Determine the [x, y] coordinate at the center of the cell enclosing the given text.  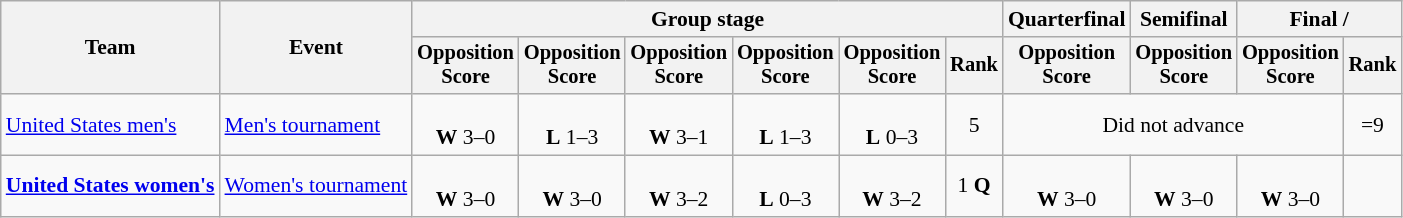
Team [110, 48]
Women's tournament [316, 186]
W 3–1 [678, 124]
1 Q [974, 186]
United States women's [110, 186]
Final / [1319, 19]
Semifinal [1184, 19]
United States men's [110, 124]
Quarterfinal [1067, 19]
Group stage [708, 19]
5 [974, 124]
Did not advance [1174, 124]
Men's tournament [316, 124]
Event [316, 48]
=9 [1373, 124]
